Pinpoint the cell where the given text exists, returning its [X, Y] midpoint coordinate. 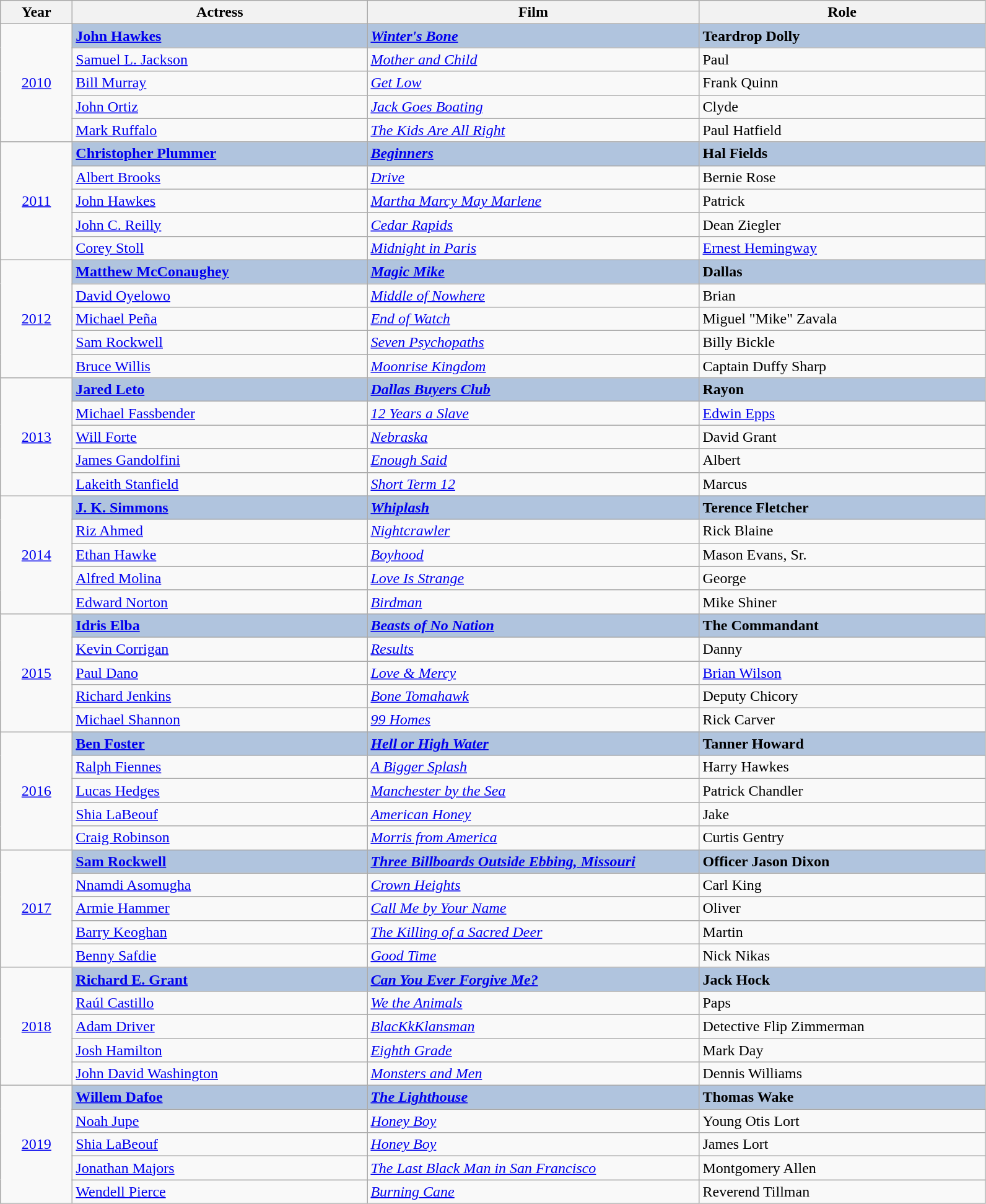
Will Forte [220, 437]
Actress [220, 12]
Michael Fassbender [220, 413]
John Ortiz [220, 107]
Dallas Buyers Club [533, 390]
Film [533, 12]
Riz Ahmed [220, 531]
Drive [533, 177]
2017 [37, 908]
Dean Ziegler [842, 224]
Call Me by Your Name [533, 908]
James Lort [842, 1145]
Teardrop Dolly [842, 36]
Get Low [533, 83]
Carl King [842, 885]
Martha Marcy May Marlene [533, 201]
David Oyelowo [220, 296]
Paul Hatfield [842, 130]
Clyde [842, 107]
Moonrise Kingdom [533, 366]
Lucas Hedges [220, 791]
Jack Hock [842, 979]
Paps [842, 1003]
Montgomery Allen [842, 1168]
Oliver [842, 908]
Midnight in Paris [533, 248]
John C. Reilly [220, 224]
Martin [842, 932]
End of Watch [533, 319]
George [842, 578]
Richard Jenkins [220, 696]
Curtis Gentry [842, 838]
Danny [842, 649]
Mark Day [842, 1050]
2012 [37, 319]
Terence Fletcher [842, 508]
Dallas [842, 271]
Christopher Plummer [220, 154]
Richard E. Grant [220, 979]
James Gandolfini [220, 460]
Hell or High Water [533, 744]
2016 [37, 791]
Jonathan Majors [220, 1168]
Captain Duffy Sharp [842, 366]
Nightcrawler [533, 531]
Tanner Howard [842, 744]
Patrick Chandler [842, 791]
Paul Dano [220, 672]
Adam Driver [220, 1026]
Morris from America [533, 838]
Birdman [533, 602]
Officer Jason Dixon [842, 861]
2011 [37, 201]
David Grant [842, 437]
Armie Hammer [220, 908]
Can You Ever Forgive Me? [533, 979]
BlacKkKlansman [533, 1026]
Monsters and Men [533, 1074]
Three Billboards Outside Ebbing, Missouri [533, 861]
The Killing of a Sacred Deer [533, 932]
Rick Blaine [842, 531]
Mother and Child [533, 59]
Detective Flip Zimmerman [842, 1026]
Ben Foster [220, 744]
Eighth Grade [533, 1050]
Boyhood [533, 555]
Patrick [842, 201]
Manchester by the Sea [533, 791]
Good Time [533, 956]
Results [533, 649]
2014 [37, 555]
Nick Nikas [842, 956]
Brian [842, 296]
A Bigger Splash [533, 767]
Corey Stoll [220, 248]
Frank Quinn [842, 83]
Mark Ruffalo [220, 130]
Ethan Hawke [220, 555]
Albert Brooks [220, 177]
Noah Jupe [220, 1121]
Michael Peña [220, 319]
Short Term 12 [533, 484]
Love & Mercy [533, 672]
12 Years a Slave [533, 413]
Hal Fields [842, 154]
Reverend Tillman [842, 1192]
Raúl Castillo [220, 1003]
John David Washington [220, 1074]
The Commandant [842, 625]
Bill Murray [220, 83]
Nnamdi Asomugha [220, 885]
Benny Safdie [220, 956]
Mike Shiner [842, 602]
Cedar Rapids [533, 224]
Barry Keoghan [220, 932]
Jack Goes Boating [533, 107]
The Kids Are All Right [533, 130]
Idris Elba [220, 625]
2010 [37, 83]
2019 [37, 1145]
J. K. Simmons [220, 508]
Burning Cane [533, 1192]
2013 [37, 437]
Beasts of No Nation [533, 625]
Rick Carver [842, 720]
The Lighthouse [533, 1097]
Year [37, 12]
Seven Psychopaths [533, 343]
Edwin Epps [842, 413]
Jake [842, 814]
The Last Black Man in San Francisco [533, 1168]
99 Homes [533, 720]
Nebraska [533, 437]
Michael Shannon [220, 720]
Marcus [842, 484]
Young Otis Lort [842, 1121]
Ernest Hemingway [842, 248]
Beginners [533, 154]
Lakeith Stanfield [220, 484]
Love Is Strange [533, 578]
Bruce Willis [220, 366]
Wendell Pierce [220, 1192]
Thomas Wake [842, 1097]
Mason Evans, Sr. [842, 555]
Dennis Williams [842, 1074]
Albert [842, 460]
Craig Robinson [220, 838]
American Honey [533, 814]
Bernie Rose [842, 177]
Role [842, 12]
Matthew McConaughey [220, 271]
We the Animals [533, 1003]
Paul [842, 59]
Ralph Fiennes [220, 767]
Magic Mike [533, 271]
2015 [37, 672]
Middle of Nowhere [533, 296]
2018 [37, 1026]
Deputy Chicory [842, 696]
Samuel L. Jackson [220, 59]
Rayon [842, 390]
Winter's Bone [533, 36]
Miguel "Mike" Zavala [842, 319]
Kevin Corrigan [220, 649]
Enough Said [533, 460]
Willem Dafoe [220, 1097]
Billy Bickle [842, 343]
Crown Heights [533, 885]
Bone Tomahawk [533, 696]
Harry Hawkes [842, 767]
Whiplash [533, 508]
Jared Leto [220, 390]
Edward Norton [220, 602]
Alfred Molina [220, 578]
Josh Hamilton [220, 1050]
Brian Wilson [842, 672]
